From the cell containing the given text, extract its center point as [X, Y] coordinate. 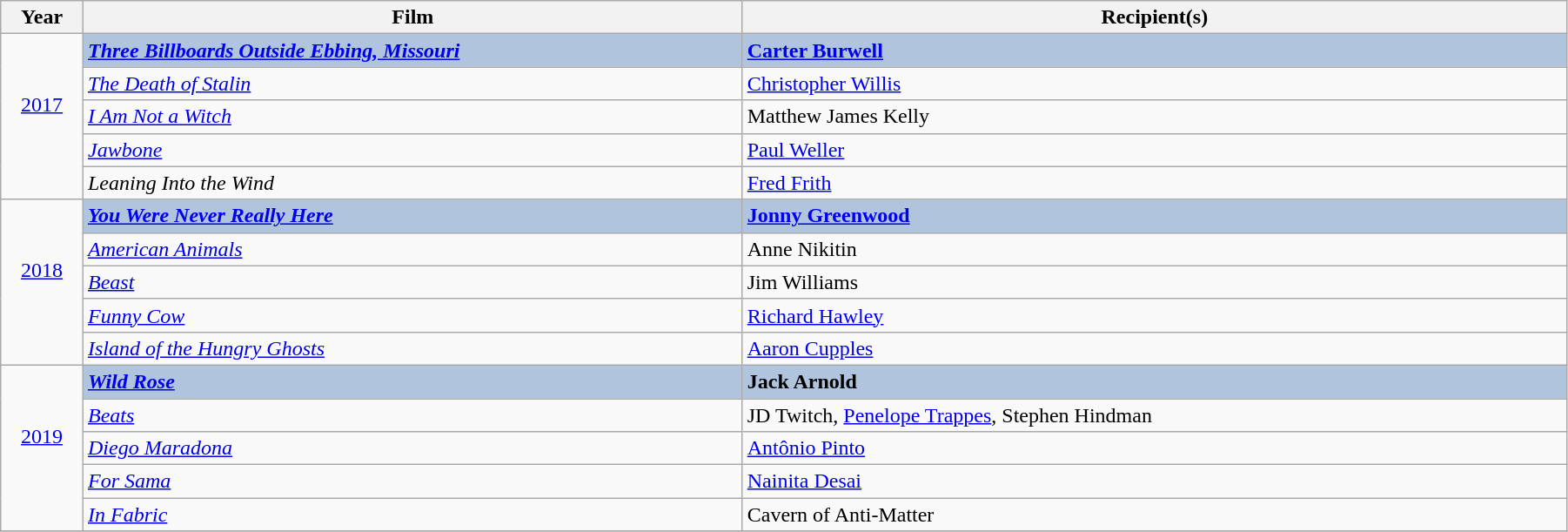
Recipient(s) [1154, 17]
Jim Williams [1154, 282]
You Were Never Really Here [412, 216]
Fred Frith [1154, 183]
Richard Hawley [1154, 315]
Aaron Cupples [1154, 348]
Year [42, 17]
Beast [412, 282]
Nainita Desai [1154, 481]
Funny Cow [412, 315]
Beats [412, 415]
Island of the Hungry Ghosts [412, 348]
Jawbone [412, 150]
American Animals [412, 249]
2017 [42, 117]
Cavern of Anti-Matter [1154, 515]
Three Billboards Outside Ebbing, Missouri [412, 51]
2018 [42, 282]
I Am Not a Witch [412, 117]
Paul Weller [1154, 150]
Anne Nikitin [1154, 249]
Diego Maradona [412, 448]
Jonny Greenwood [1154, 216]
For Sama [412, 481]
Film [412, 17]
Leaning Into the Wind [412, 183]
In Fabric [412, 515]
JD Twitch, Penelope Trappes, Stephen Hindman [1154, 415]
Jack Arnold [1154, 381]
The Death of Stalin [412, 84]
Christopher Willis [1154, 84]
Matthew James Kelly [1154, 117]
Wild Rose [412, 381]
Antônio Pinto [1154, 448]
2019 [42, 448]
Carter Burwell [1154, 51]
